Provide the (x, y) coordinate of the cell's center where the given text is located.  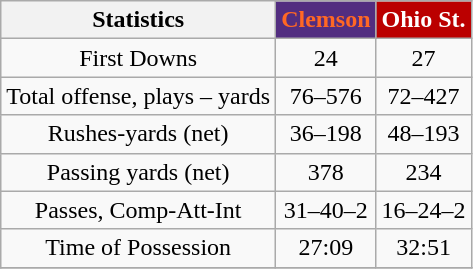
24 (326, 58)
234 (424, 172)
Ohio St. (424, 20)
Clemson (326, 20)
72–427 (424, 96)
Total offense, plays – yards (138, 96)
48–193 (424, 134)
31–40–2 (326, 210)
First Downs (138, 58)
32:51 (424, 248)
Time of Possession (138, 248)
378 (326, 172)
Passes, Comp-Att-Int (138, 210)
Passing yards (net) (138, 172)
16–24–2 (424, 210)
27:09 (326, 248)
Statistics (138, 20)
76–576 (326, 96)
27 (424, 58)
Rushes-yards (net) (138, 134)
36–198 (326, 134)
